Determine the (X, Y) coordinate at the center of the cell enclosing the given text.  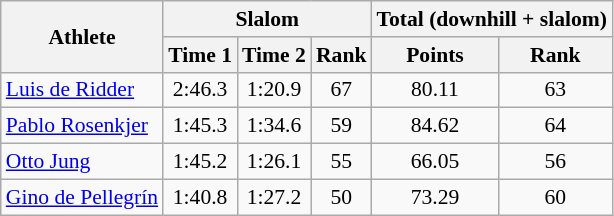
Slalom (267, 19)
1:40.8 (200, 197)
Pablo Rosenkjer (82, 126)
73.29 (434, 197)
80.11 (434, 90)
84.62 (434, 126)
50 (342, 197)
63 (555, 90)
Points (434, 55)
1:45.3 (200, 126)
Luis de Ridder (82, 90)
1:26.1 (274, 162)
59 (342, 126)
Athlete (82, 36)
66.05 (434, 162)
55 (342, 162)
Gino de Pellegrín (82, 197)
Total (downhill + slalom) (492, 19)
Time 2 (274, 55)
1:20.9 (274, 90)
60 (555, 197)
1:27.2 (274, 197)
1:45.2 (200, 162)
56 (555, 162)
1:34.6 (274, 126)
2:46.3 (200, 90)
Otto Jung (82, 162)
64 (555, 126)
Time 1 (200, 55)
67 (342, 90)
